Pinpoint the cell where the given text exists, returning its (X, Y) midpoint coordinate. 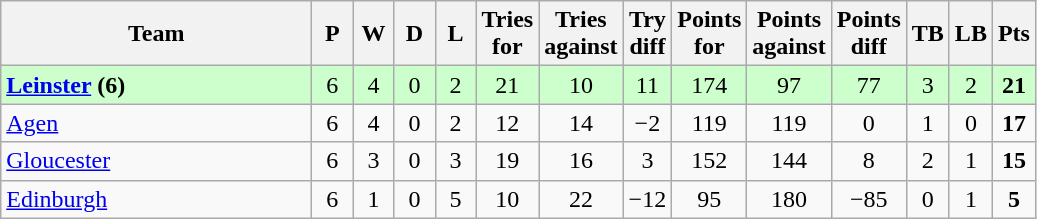
97 (789, 85)
Gloucester (156, 161)
14 (581, 123)
L (456, 34)
Leinster (6) (156, 85)
17 (1014, 123)
LB (970, 34)
P (332, 34)
Team (156, 34)
TB (928, 34)
Pts (1014, 34)
−12 (648, 199)
Agen (156, 123)
−85 (868, 199)
144 (789, 161)
95 (710, 199)
Points diff (868, 34)
−2 (648, 123)
Try diff (648, 34)
Points against (789, 34)
Edinburgh (156, 199)
152 (710, 161)
19 (508, 161)
W (374, 34)
16 (581, 161)
Tries for (508, 34)
15 (1014, 161)
11 (648, 85)
180 (789, 199)
Tries against (581, 34)
174 (710, 85)
22 (581, 199)
Points for (710, 34)
8 (868, 161)
D (414, 34)
77 (868, 85)
12 (508, 123)
